Locate the cell with the specified text and output its [x, y] center coordinate. 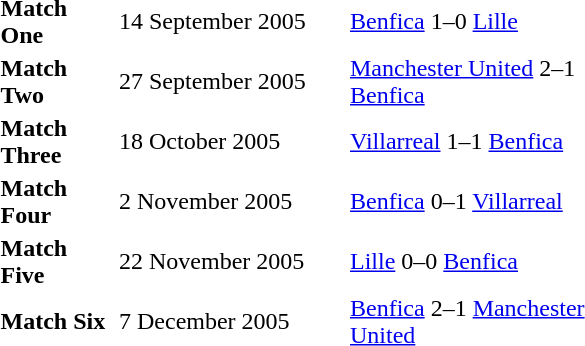
2 November 2005 [232, 202]
22 November 2005 [232, 262]
27 September 2005 [232, 82]
18 October 2005 [232, 142]
